Return the (X, Y) coordinate for the center point of the cell that contains the specified text.  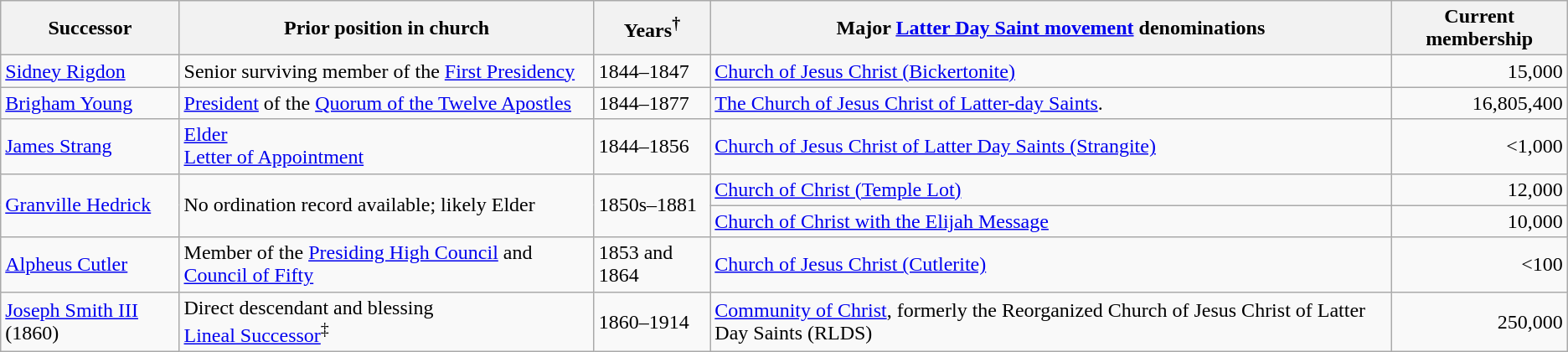
No ordination record available; likely Elder (387, 205)
Sidney Rigdon (90, 71)
Direct descendant and blessing Lineal Successor‡ (387, 322)
Granville Hedrick (90, 205)
Community of Christ, formerly the Reorganized Church of Jesus Christ of Latter Day Saints (RLDS) (1050, 322)
Major Latter Day Saint movement denominations (1050, 28)
1850s–1881 (652, 205)
15,000 (1479, 71)
Joseph Smith III (1860) (90, 322)
Senior surviving member of the First Presidency (387, 71)
1844–1847 (652, 71)
Alpheus Cutler (90, 265)
<100 (1479, 265)
Years† (652, 28)
12,000 (1479, 189)
250,000 (1479, 322)
<1,000 (1479, 146)
Prior position in church (387, 28)
16,805,400 (1479, 103)
James Strang (90, 146)
Member of the Presiding High Council and Council of Fifty (387, 265)
Successor (90, 28)
Elder Letter of Appointment (387, 146)
Current membership (1479, 28)
The Church of Jesus Christ of Latter-day Saints. (1050, 103)
10,000 (1479, 221)
Church of Christ (Temple Lot) (1050, 189)
1844–1856 (652, 146)
Church of Christ with the Elijah Message (1050, 221)
1853 and 1864 (652, 265)
President of the Quorum of the Twelve Apostles (387, 103)
Brigham Young (90, 103)
1844–1877 (652, 103)
1860–1914 (652, 322)
Church of Jesus Christ (Bickertonite) (1050, 71)
Church of Jesus Christ of Latter Day Saints (Strangite) (1050, 146)
Church of Jesus Christ (Cutlerite) (1050, 265)
